For the text-containing cell, return its midpoint in (X, Y) coordinate format. 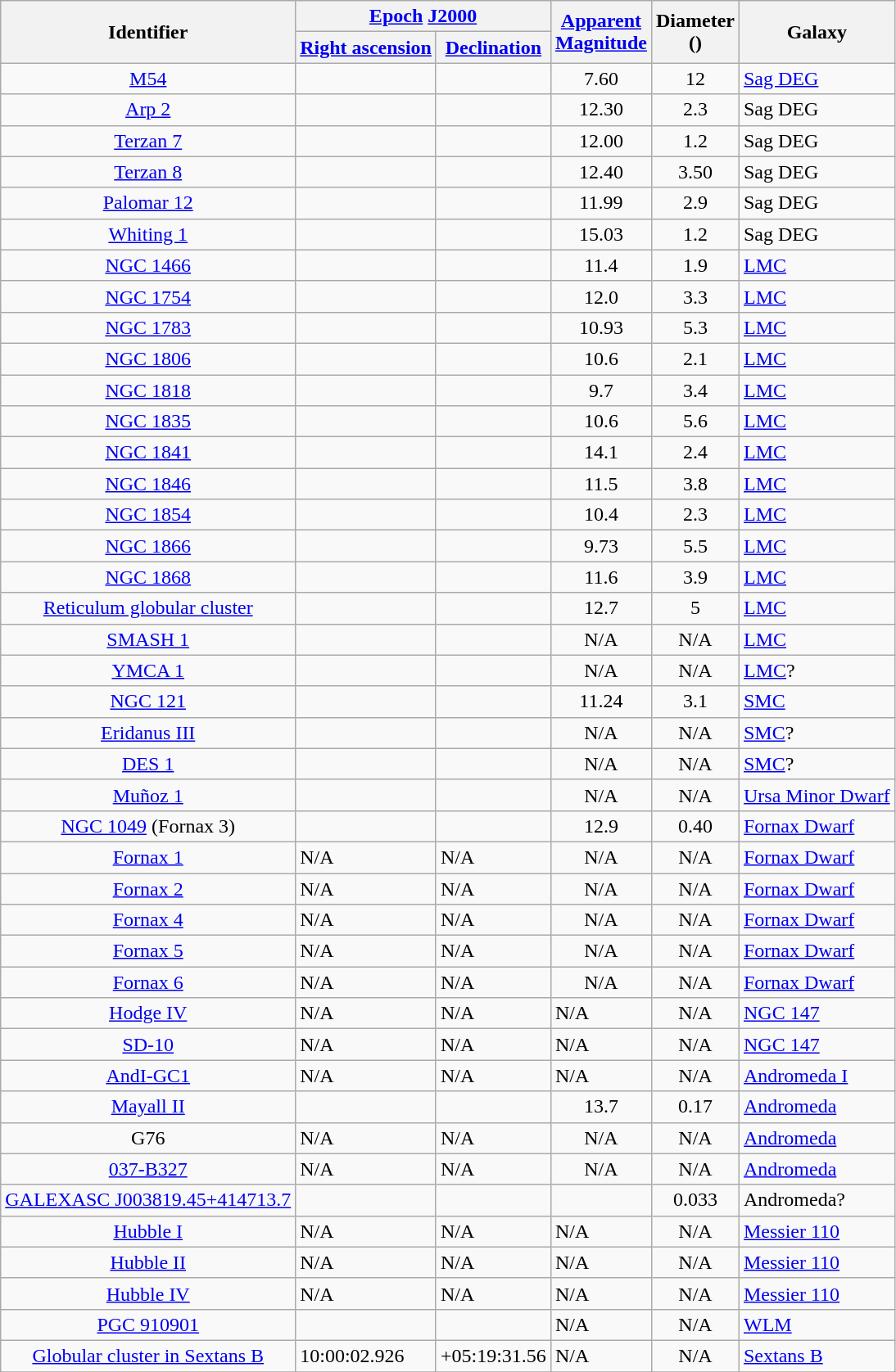
Palomar 12 (148, 203)
Fornax 2 (148, 888)
NGC 1854 (148, 515)
Right ascension (366, 47)
10.93 (601, 327)
Eridanus III (148, 733)
12.9 (601, 826)
SD-10 (148, 1045)
12.00 (601, 141)
13.7 (601, 1107)
15.03 (601, 234)
Epoch J2000 (423, 16)
NGC 1868 (148, 577)
12 (695, 79)
NGC 1783 (148, 327)
NGC 1846 (148, 484)
NGC 1818 (148, 390)
Hubble I (148, 1231)
Hodge IV (148, 1013)
11.6 (601, 577)
12.40 (601, 172)
Ursa Minor Dwarf (817, 795)
+05:19:31.56 (493, 1356)
3.9 (695, 577)
SMASH 1 (148, 639)
AndI-GC1 (148, 1076)
Hubble IV (148, 1293)
GALEXASC J003819.45+414713.7 (148, 1200)
Fornax 5 (148, 951)
11.24 (601, 702)
3.1 (695, 702)
SMC (817, 702)
Galaxy (817, 32)
M54 (148, 79)
Mayall II (148, 1107)
LMC? (817, 670)
5.3 (695, 327)
Andromeda? (817, 1200)
Terzan 7 (148, 141)
0.40 (695, 826)
Andromeda I (817, 1076)
Hubble II (148, 1262)
G76 (148, 1138)
NGC 1049 (Fornax 3) (148, 826)
2.9 (695, 203)
Fornax 4 (148, 920)
1.9 (695, 265)
Muñoz 1 (148, 795)
NGC 1466 (148, 265)
14.1 (601, 453)
Diameter() (695, 32)
Sextans B (817, 1356)
Fornax 6 (148, 982)
12.0 (601, 296)
2.4 (695, 453)
NGC 1835 (148, 422)
11.99 (601, 203)
2.1 (695, 359)
9.7 (601, 390)
PGC 910901 (148, 1325)
12.7 (601, 608)
WLM (817, 1325)
3.8 (695, 484)
12.30 (601, 110)
Terzan 8 (148, 172)
NGC 1806 (148, 359)
Declination (493, 47)
10:00:02.926 (366, 1356)
NGC 121 (148, 702)
NGC 1841 (148, 453)
Globular cluster in Sextans B (148, 1356)
Arp 2 (148, 110)
5 (695, 608)
5.5 (695, 546)
3.3 (695, 296)
NGC 1866 (148, 546)
Identifier (148, 32)
3.50 (695, 172)
0.17 (695, 1107)
9.73 (601, 546)
11.5 (601, 484)
3.4 (695, 390)
DES 1 (148, 764)
037-B327 (148, 1169)
Whiting 1 (148, 234)
0.033 (695, 1200)
NGC 1754 (148, 296)
YMCA 1 (148, 670)
Fornax 1 (148, 857)
5.6 (695, 422)
11.4 (601, 265)
Reticulum globular cluster (148, 608)
ApparentMagnitude (601, 32)
7.60 (601, 79)
10.4 (601, 515)
